Search for the cell housing the specified text and yield its (x, y) center coordinate. 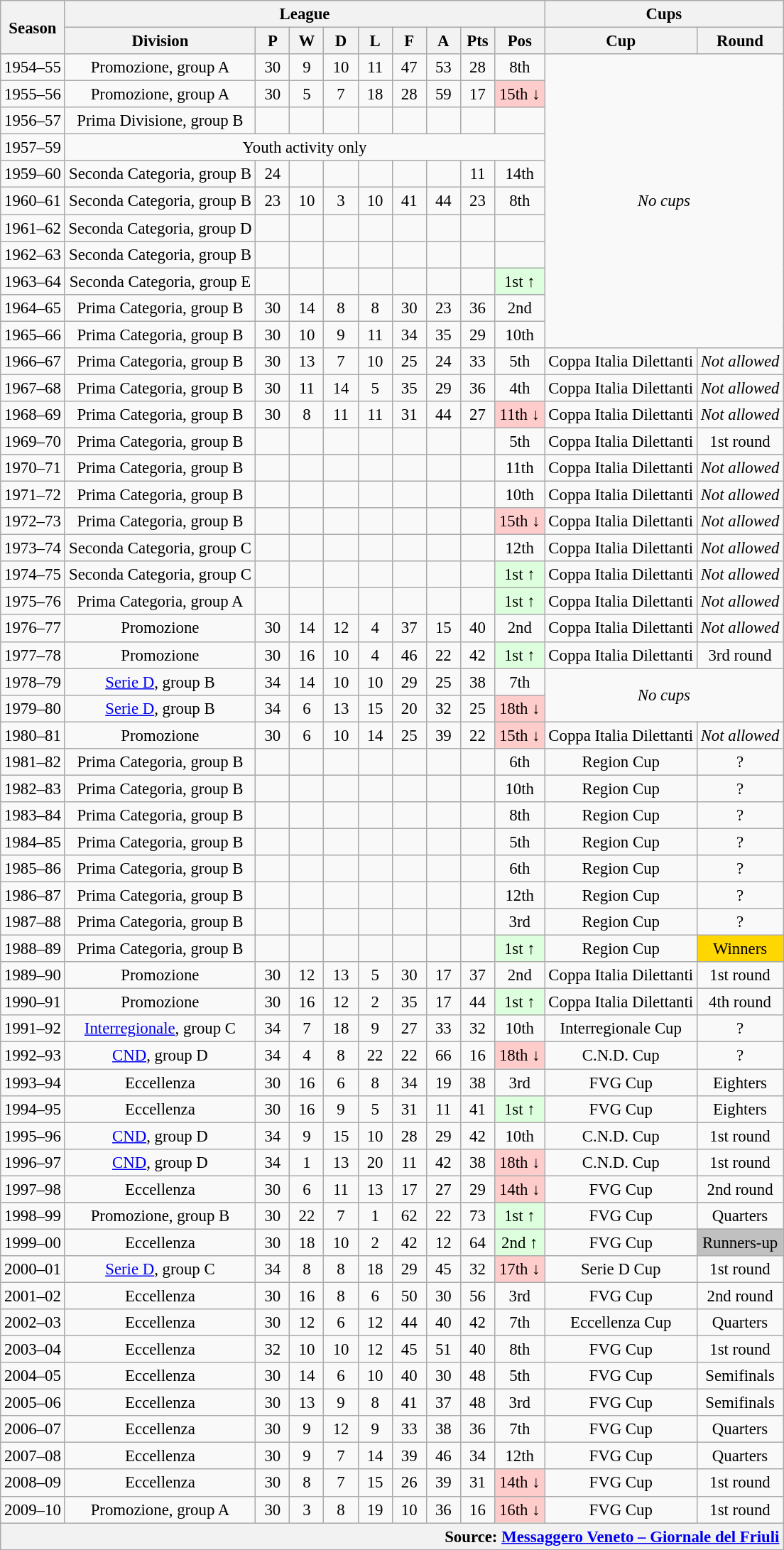
1987–88 (33, 922)
F (409, 41)
51 (443, 1350)
1999–00 (33, 1242)
1971–72 (33, 495)
4th (520, 388)
1981–82 (33, 762)
1978–79 (33, 682)
1959–60 (33, 174)
Season (33, 27)
1986–87 (33, 896)
1966–67 (33, 362)
Cups (664, 14)
1984–85 (33, 842)
26 (409, 1483)
1964–65 (33, 308)
2005–06 (33, 1403)
2006–07 (33, 1429)
1962–63 (33, 254)
Round (740, 41)
W (307, 41)
Interregionale, group C (160, 1029)
1983–84 (33, 815)
A (443, 41)
P (273, 41)
1970–71 (33, 468)
3rd round (740, 655)
1998–99 (33, 1216)
Runners-up (740, 1242)
11th ↓ (520, 415)
Pos (520, 41)
2000–01 (33, 1269)
1997–98 (33, 1189)
53 (443, 67)
2001–02 (33, 1296)
Cup (621, 41)
Serie D, group C (160, 1269)
1994–95 (33, 1109)
1968–69 (33, 415)
League (305, 14)
Interregionale Cup (621, 1029)
59 (443, 94)
1965–66 (33, 335)
1991–92 (33, 1029)
1989–90 (33, 975)
1955–56 (33, 94)
4th round (740, 1002)
2003–04 (33, 1350)
14th (520, 174)
1985–86 (33, 869)
Youth activity only (305, 148)
Winners (740, 949)
1992–93 (33, 1056)
2008–09 (33, 1483)
1957–59 (33, 148)
1976–77 (33, 629)
1990–91 (33, 1002)
2002–03 (33, 1323)
17th ↓ (520, 1269)
Division (160, 41)
Seconda Categoria, group E (160, 281)
1974–75 (33, 575)
1956–57 (33, 121)
50 (409, 1296)
1979–80 (33, 708)
2nd ↑ (520, 1242)
Eccellenza Cup (621, 1323)
1988–89 (33, 949)
Prima Divisione, group B (160, 121)
1975–76 (33, 602)
Promozione, group B (160, 1216)
Source: Messaggero Veneto – Giornale del Friuli (392, 1537)
66 (443, 1056)
73 (477, 1216)
2007–08 (33, 1456)
1993–94 (33, 1083)
2004–05 (33, 1376)
16th ↓ (520, 1510)
47 (409, 67)
62 (409, 1216)
1973–74 (33, 548)
Serie D Cup (621, 1269)
D (341, 41)
1961–62 (33, 228)
56 (477, 1296)
1969–70 (33, 441)
1963–64 (33, 281)
64 (477, 1242)
1972–73 (33, 521)
2009–10 (33, 1510)
Pts (477, 41)
11th (520, 468)
Prima Categoria, group A (160, 602)
1954–55 (33, 67)
1982–83 (33, 788)
1960–61 (33, 201)
1967–68 (33, 388)
Seconda Categoria, group D (160, 228)
1977–78 (33, 655)
1980–81 (33, 735)
1996–97 (33, 1162)
1995–96 (33, 1136)
L (375, 41)
